From the cell containing the given text, extract its center point as [x, y] coordinate. 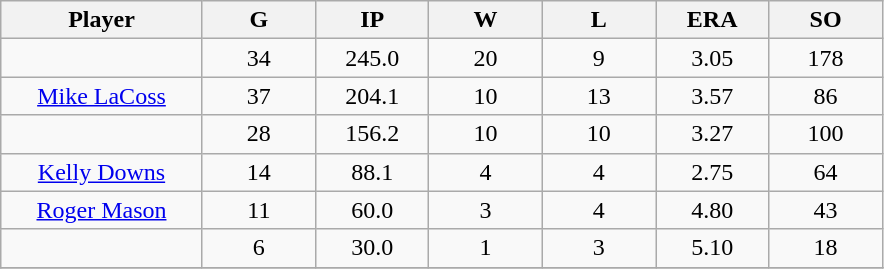
4.80 [712, 210]
64 [826, 172]
14 [258, 172]
9 [598, 58]
13 [598, 96]
Roger Mason [102, 210]
245.0 [372, 58]
204.1 [372, 96]
18 [826, 248]
60.0 [372, 210]
30.0 [372, 248]
28 [258, 134]
37 [258, 96]
ERA [712, 20]
100 [826, 134]
20 [486, 58]
34 [258, 58]
L [598, 20]
88.1 [372, 172]
3.05 [712, 58]
86 [826, 96]
G [258, 20]
178 [826, 58]
3.27 [712, 134]
2.75 [712, 172]
11 [258, 210]
IP [372, 20]
5.10 [712, 248]
43 [826, 210]
Mike LaCoss [102, 96]
6 [258, 248]
SO [826, 20]
3.57 [712, 96]
W [486, 20]
Kelly Downs [102, 172]
1 [486, 248]
Player [102, 20]
156.2 [372, 134]
